Output the [X, Y] coordinate of the center of the cell containing the given text.  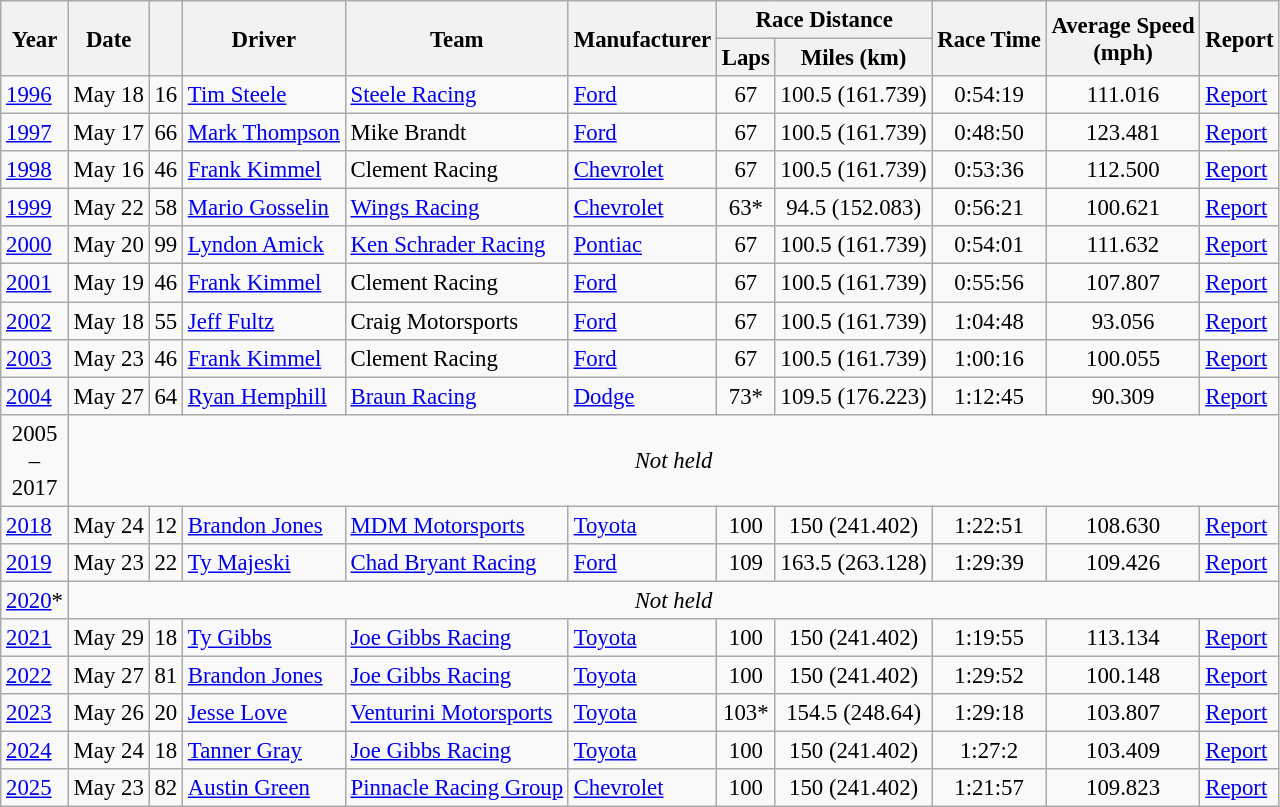
May 29 [108, 638]
Braun Racing [456, 396]
Mario Gosselin [264, 208]
Race Distance [824, 20]
Laps [746, 58]
94.5 (152.083) [854, 208]
16 [166, 95]
Ty Majeski [264, 563]
22 [166, 563]
82 [166, 788]
2003 [35, 358]
55 [166, 321]
103* [746, 713]
58 [166, 208]
1997 [35, 133]
2004 [35, 396]
Average Speed(mph) [1123, 38]
May 20 [108, 245]
109.5 (176.223) [854, 396]
109.823 [1123, 788]
0:54:19 [989, 95]
0:54:01 [989, 245]
0:48:50 [989, 133]
May 22 [108, 208]
Steele Racing [456, 95]
123.481 [1123, 133]
Lyndon Amick [264, 245]
Ken Schrader Racing [456, 245]
2001 [35, 283]
0:55:56 [989, 283]
100.621 [1123, 208]
109 [746, 563]
1:22:51 [989, 525]
2022 [35, 675]
Driver [264, 38]
1:29:18 [989, 713]
May 19 [108, 283]
2019 [35, 563]
Race Time [989, 38]
100.148 [1123, 675]
Wings Racing [456, 208]
Jeff Fultz [264, 321]
100.055 [1123, 358]
Pinnacle Racing Group [456, 788]
109.426 [1123, 563]
Dodge [642, 396]
Mike Brandt [456, 133]
113.134 [1123, 638]
Craig Motorsports [456, 321]
2005–2017 [35, 460]
MDM Motorsports [456, 525]
99 [166, 245]
2025 [35, 788]
Manufacturer [642, 38]
1:21:57 [989, 788]
66 [166, 133]
64 [166, 396]
111.632 [1123, 245]
1:27:2 [989, 751]
1998 [35, 170]
Ryan Hemphill [264, 396]
Date [108, 38]
Pontiac [642, 245]
112.500 [1123, 170]
1999 [35, 208]
Year [35, 38]
0:53:36 [989, 170]
2024 [35, 751]
93.056 [1123, 321]
163.5 (263.128) [854, 563]
12 [166, 525]
154.5 (248.64) [854, 713]
1:12:45 [989, 396]
Mark Thompson [264, 133]
2002 [35, 321]
0:56:21 [989, 208]
Ty Gibbs [264, 638]
May 26 [108, 713]
Tanner Gray [264, 751]
108.630 [1123, 525]
Chad Bryant Racing [456, 563]
73* [746, 396]
81 [166, 675]
2000 [35, 245]
103.409 [1123, 751]
1:04:48 [989, 321]
2021 [35, 638]
20 [166, 713]
1:19:55 [989, 638]
2018 [35, 525]
103.807 [1123, 713]
May 16 [108, 170]
107.807 [1123, 283]
90.309 [1123, 396]
May 17 [108, 133]
111.016 [1123, 95]
Tim Steele [264, 95]
Jesse Love [264, 713]
Team [456, 38]
Austin Green [264, 788]
Miles (km) [854, 58]
2020* [35, 600]
1:29:52 [989, 675]
1996 [35, 95]
1:29:39 [989, 563]
1:00:16 [989, 358]
Venturini Motorsports [456, 713]
63* [746, 208]
2023 [35, 713]
